Find where the given text appears and provide that cell's center as [x, y] coordinate. 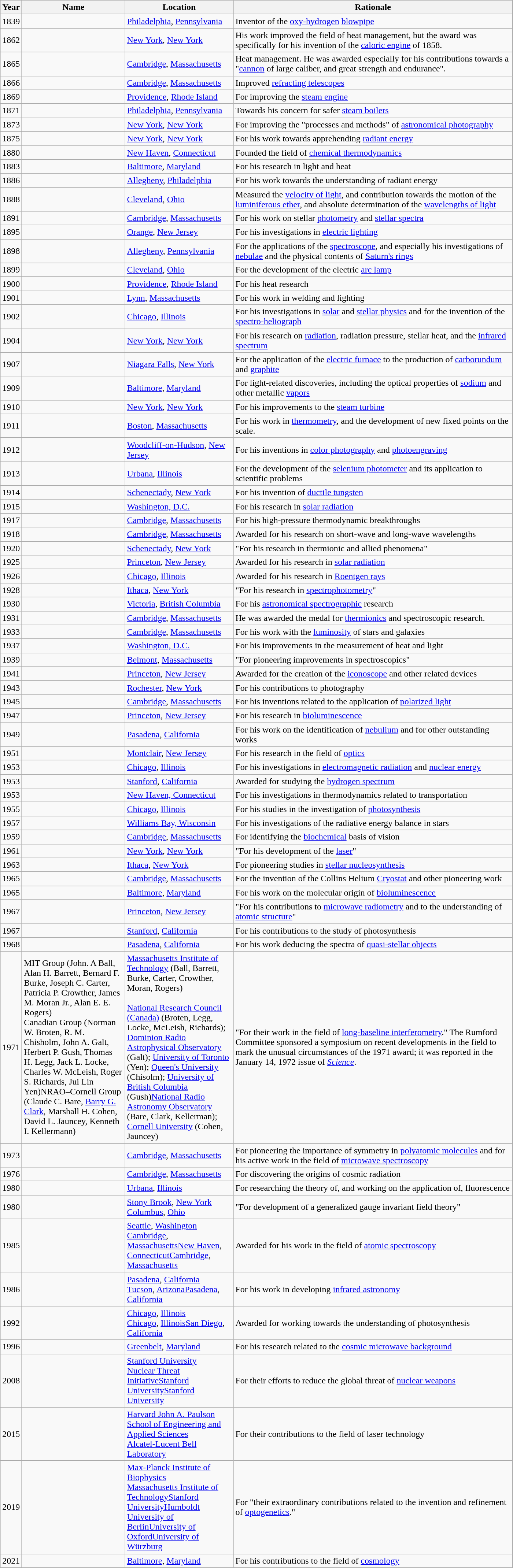
For researching the theory of, and working on the application of, fluorescence [373, 1188]
1913 [11, 473]
Lynn, Massachusetts [179, 298]
1839 [11, 21]
For his invention of ductile tungsten [373, 492]
1996 [11, 1347]
1959 [11, 837]
For improving the "processes and methods" of astronomical photography [373, 125]
Rochester, New York [179, 687]
For his investigations in electric lighting [373, 232]
1902 [11, 316]
Towards his concern for safer steam boilers [373, 111]
For his work deducing the spectra of quasi-stellar objects [373, 944]
For the invention of the Collins Helium Cryostat and other pioneering work [373, 879]
1920 [11, 548]
Victoria, British Columbia [179, 604]
1968 [11, 944]
Seattle, WashingtonCambridge, MassachusettsNew Haven, ConnecticutCambridge, Massachusetts [179, 1246]
For his high-pressure thermodynamic breakthroughs [373, 520]
Awarded for his research in Roentgen rays [373, 576]
1891 [11, 218]
For his investigations in thermodynamics related to transportation [373, 795]
2015 [11, 1434]
Awarded for working towards the understanding of photosynthesis [373, 1323]
For his work on stellar photometry and stellar spectra [373, 218]
1865 [11, 64]
1963 [11, 865]
Stanford UniversityNuclear Threat InitiativeStanford UniversityStanford University [179, 1380]
Boston, Massachusetts [179, 426]
For his inventions related to the application of polarized light [373, 701]
For his investigations in electromagnetic radiation and nuclear energy [373, 767]
For his studies in the investigation of photosynthesis [373, 809]
Greenbelt, Maryland [179, 1347]
For his research on radiation, radiation pressure, stellar heat, and the infrared spectrum [373, 341]
1910 [11, 407]
1949 [11, 734]
1931 [11, 618]
For the application of the electric furnace to the production of carborundum and graphite [373, 364]
"For his research in thermionic and allied phenomena" [373, 548]
1951 [11, 753]
For improving the steam engine [373, 97]
1992 [11, 1323]
For his research related to the cosmic microwave background [373, 1347]
1886 [11, 180]
1914 [11, 492]
Williams Bay, Wisconsin [179, 823]
1875 [11, 138]
For his work on the identification of nebulium and for other outstanding works [373, 734]
1971 [11, 1047]
For his contributions to the field of cosmology [373, 1561]
For his improvements in the measurement of heat and light [373, 646]
For discovering the origins of cosmic radiation [373, 1174]
Pasadena, CaliforniaTucson, ArizonaPasadena, California [179, 1289]
Orange, New Jersey [179, 232]
Name [73, 7]
1926 [11, 576]
1973 [11, 1155]
1900 [11, 284]
For his contributions to photography [373, 687]
For his heat research [373, 284]
"For development of a generalized gauge invariant field theory" [373, 1207]
Awarded for his work in the field of atomic spectroscopy [373, 1246]
For his research in solar radiation [373, 507]
1918 [11, 534]
Montclair, New Jersey [179, 753]
1873 [11, 125]
Inventor of the oxy-hydrogen blowpipe [373, 21]
1976 [11, 1174]
1862 [11, 40]
"For his development of the laser" [373, 851]
Improved refracting telescopes [373, 83]
For his work in thermometry, and the development of new fixed points on the scale. [373, 426]
1933 [11, 632]
For pioneering the importance of symmetry in polyatomic molecules and for his active work in the field of microwave spectroscopy [373, 1155]
2019 [11, 1507]
For his work in developing infrared astronomy [373, 1289]
For pioneering studies in stellar nucleosynthesis [373, 865]
1901 [11, 298]
For his work in welding and lighting [373, 298]
He was awarded the medal for thermionics and spectroscopic research. [373, 618]
For identifying the biochemical basis of vision [373, 837]
Rationale [373, 7]
For "their extraordinary contributions related to the invention and refinement of optogenetics." [373, 1507]
1911 [11, 426]
1943 [11, 687]
1961 [11, 851]
For the development of the selenium photometer and its application to scientific problems [373, 473]
1941 [11, 674]
Allegheny, Philadelphia [179, 180]
1930 [11, 604]
1917 [11, 520]
2008 [11, 1380]
1955 [11, 809]
For his work towards the understanding of radiant energy [373, 180]
For his research in bioluminescence [373, 715]
1904 [11, 341]
1907 [11, 364]
1909 [11, 388]
For light-related discoveries, including the optical properties of sodium and other metallic vapors [373, 388]
For their contributions to the field of laser technology [373, 1434]
Awarded for his research on short-wave and long-wave wavelengths [373, 534]
For his astronomical spectrographic research [373, 604]
1899 [11, 270]
Awarded for studying the hydrogen spectrum [373, 781]
For his work towards apprehending radiant energy [373, 138]
Stony Brook, New YorkColumbus, Ohio [179, 1207]
"For his contributions to microwave radiometry and to the understanding of atomic structure" [373, 911]
Measured the velocity of light, and contribution towards the motion of the luminiferous ether, and absolute determination of the wavelengths of light [373, 199]
Year [11, 7]
1898 [11, 251]
Location [179, 7]
1945 [11, 701]
1895 [11, 232]
1883 [11, 166]
1871 [11, 111]
Belmont, Massachusetts [179, 660]
1957 [11, 823]
Allegheny, Pennsylvania [179, 251]
For his inventions in color photography and photoengraving [373, 450]
For his work with the luminosity of stars and galaxies [373, 632]
For his research in the field of optics [373, 753]
For his work on the molecular origin of bioluminescence [373, 893]
For his investigations in solar and stellar physics and for the invention of the spectro-heliograph [373, 316]
For the development of the electric arc lamp [373, 270]
Heat management. He was awarded especially for his contributions towards a "cannon of large caliber, and great strength and endurance". [373, 64]
Founded the field of chemical thermodynamics [373, 152]
Harvard John A. Paulson School of Engineering and Applied SciencesAlcatel-Lucent Bell Laboratory [179, 1434]
For his improvements to the steam turbine [373, 407]
Awarded for his research in solar radiation [373, 562]
1985 [11, 1246]
1915 [11, 507]
"For his research in spectrophotometry" [373, 590]
1925 [11, 562]
1912 [11, 450]
Chicago, IllinoisChicago, IllinoisSan Diego, California [179, 1323]
1947 [11, 715]
For their efforts to reduce the global threat of nuclear weapons [373, 1380]
For his contributions to the study of photosynthesis [373, 930]
1888 [11, 199]
Niagara Falls, New York [179, 364]
1880 [11, 152]
For his research in light and heat [373, 166]
His work improved the field of heat management, but the award was specifically for his invention of the caloric engine of 1858. [373, 40]
1866 [11, 83]
1928 [11, 590]
Woodcliff-on-Hudson, New Jersey [179, 450]
2021 [11, 1561]
Awarded for the creation of the iconoscope and other related devices [373, 674]
1869 [11, 97]
1986 [11, 1289]
For his investigations of the radiative energy balance in stars [373, 823]
"For pioneering improvements in spectroscopics" [373, 660]
1939 [11, 660]
For the applications of the spectroscope, and especially his investigations of nebulae and the physical contents of Saturn's rings [373, 251]
1937 [11, 646]
